Pinpoint the cell where the given text exists, returning its (x, y) midpoint coordinate. 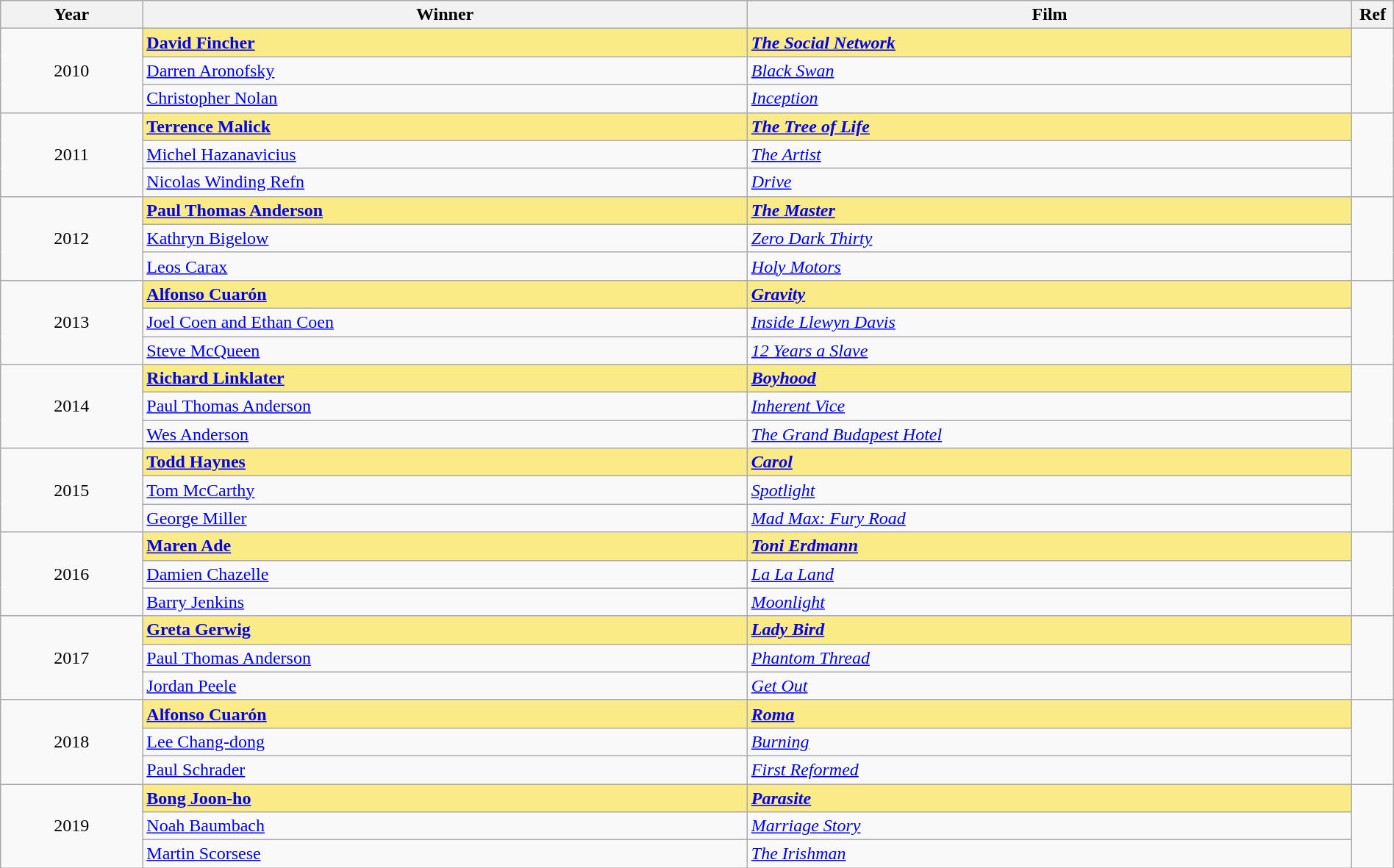
Barry Jenkins (445, 602)
Jordan Peele (445, 686)
Burning (1049, 742)
2013 (72, 322)
Get Out (1049, 686)
Lee Chang-dong (445, 742)
The Social Network (1049, 43)
2015 (72, 490)
Parasite (1049, 797)
The Artist (1049, 154)
2016 (72, 574)
2019 (72, 825)
Carol (1049, 462)
Damien Chazelle (445, 574)
Toni Erdmann (1049, 546)
12 Years a Slave (1049, 351)
Martin Scorsese (445, 854)
Gravity (1049, 294)
Inside Llewyn Davis (1049, 322)
Michel Hazanavicius (445, 154)
Noah Baumbach (445, 826)
Marriage Story (1049, 826)
Steve McQueen (445, 351)
2017 (72, 658)
Black Swan (1049, 71)
Mad Max: Fury Road (1049, 518)
2018 (72, 742)
Inherent Vice (1049, 406)
Lady Bird (1049, 630)
2010 (72, 71)
2012 (72, 238)
Ref (1373, 15)
Wes Anderson (445, 434)
The Master (1049, 210)
Boyhood (1049, 379)
The Grand Budapest Hotel (1049, 434)
Moonlight (1049, 602)
Bong Joon-ho (445, 797)
Todd Haynes (445, 462)
The Tree of Life (1049, 126)
Spotlight (1049, 490)
The Irishman (1049, 854)
Terrence Malick (445, 126)
Paul Schrader (445, 770)
Maren Ade (445, 546)
La La Land (1049, 574)
David Fincher (445, 43)
Leos Carax (445, 266)
Film (1049, 15)
2014 (72, 406)
Zero Dark Thirty (1049, 238)
Joel Coen and Ethan Coen (445, 322)
Winner (445, 15)
Year (72, 15)
Roma (1049, 714)
Greta Gerwig (445, 630)
Inception (1049, 98)
Darren Aronofsky (445, 71)
First Reformed (1049, 770)
Phantom Thread (1049, 658)
George Miller (445, 518)
Holy Motors (1049, 266)
Drive (1049, 182)
2011 (72, 154)
Nicolas Winding Refn (445, 182)
Christopher Nolan (445, 98)
Kathryn Bigelow (445, 238)
Richard Linklater (445, 379)
Tom McCarthy (445, 490)
